Search for the cell housing the specified text and yield its [x, y] center coordinate. 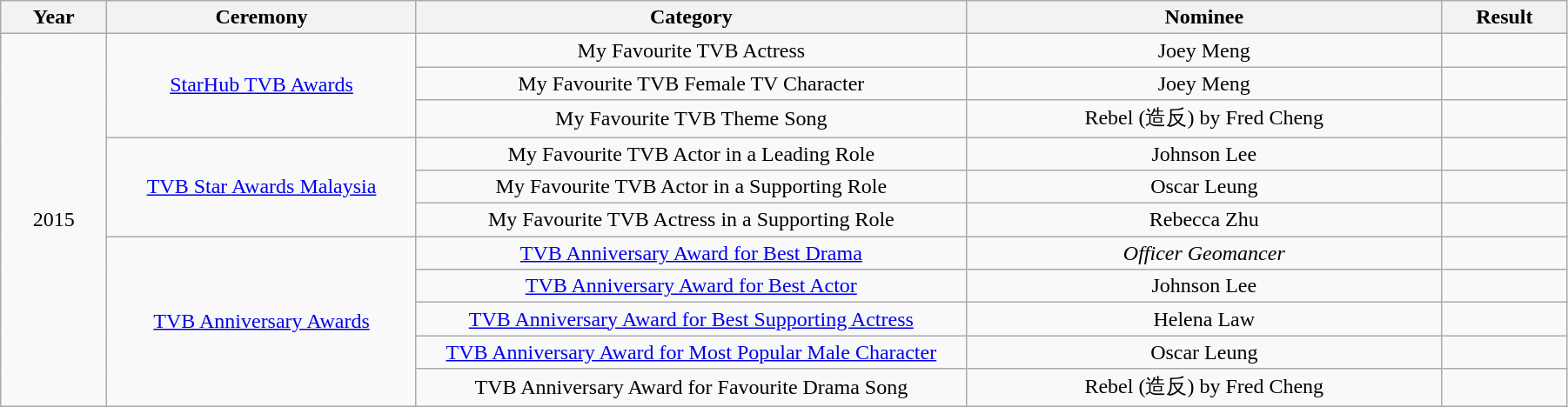
TVB Star Awards Malaysia [262, 187]
Nominee [1204, 17]
My Favourite TVB Actor in a Leading Role [691, 154]
My Favourite TVB Actor in a Supporting Role [691, 187]
My Favourite TVB Female TV Character [691, 83]
TVB Anniversary Award for Best Actor [691, 286]
Result [1504, 17]
Ceremony [262, 17]
TVB Anniversary Awards [262, 322]
Year [54, 17]
2015 [54, 220]
TVB Anniversary Award for Most Popular Male Character [691, 352]
TVB Anniversary Award for Best Drama [691, 253]
My Favourite TVB Actress [691, 50]
Officer Geomancer [1204, 253]
Rebecca Zhu [1204, 220]
Helena Law [1204, 319]
My Favourite TVB Actress in a Supporting Role [691, 220]
StarHub TVB Awards [262, 85]
Category [691, 17]
TVB Anniversary Award for Best Supporting Actress [691, 319]
My Favourite TVB Theme Song [691, 118]
TVB Anniversary Award for Favourite Drama Song [691, 388]
